Determine the [x, y] coordinate at the center of the cell enclosing the given text.  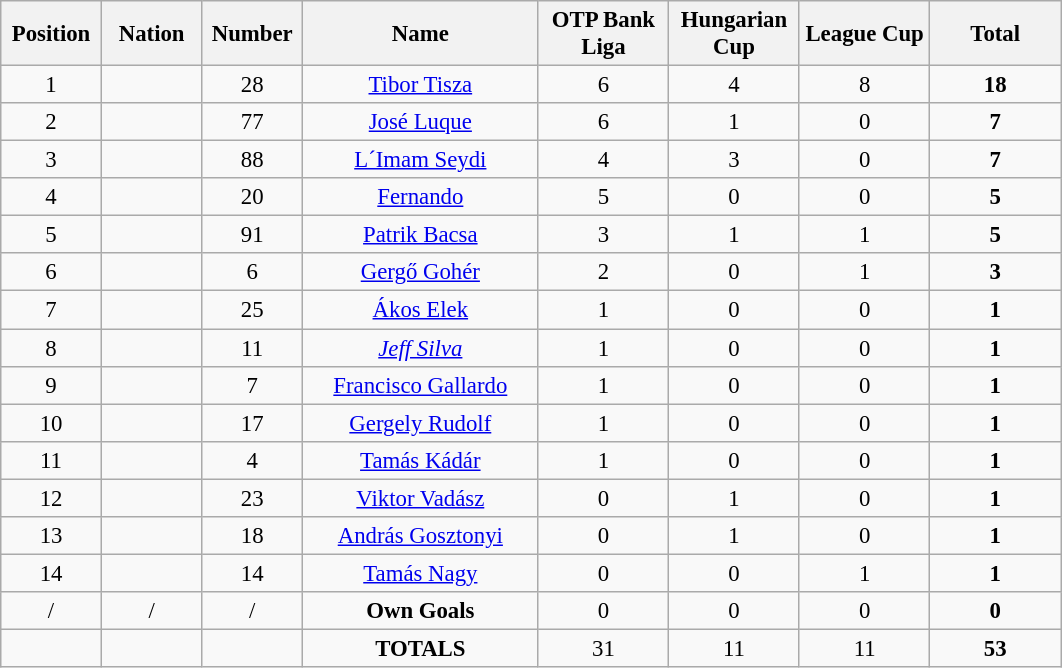
Position [52, 34]
Gergő Gohér [421, 273]
Fernando [421, 197]
Ákos Elek [421, 310]
Tibor Tisza [421, 85]
53 [996, 648]
Hungarian Cup [734, 34]
Tamás Kádár [421, 460]
91 [252, 235]
28 [252, 85]
András Gosztonyi [421, 536]
Francisco Gallardo [421, 385]
Jeff Silva [421, 348]
Number [252, 34]
13 [52, 536]
José Luque [421, 122]
League Cup [864, 34]
12 [52, 498]
23 [252, 498]
77 [252, 122]
Nation [152, 34]
88 [252, 160]
OTP Bank Liga [604, 34]
Own Goals [421, 611]
25 [252, 310]
20 [252, 197]
10 [52, 423]
L´Imam Seydi [421, 160]
31 [604, 648]
TOTALS [421, 648]
17 [252, 423]
Viktor Vadász [421, 498]
Patrik Bacsa [421, 235]
Tamás Nagy [421, 573]
Name [421, 34]
Total [996, 34]
9 [52, 385]
Gergely Rudolf [421, 423]
